Scan for the cell matching the given text and deliver its [x, y] coordinate at center. 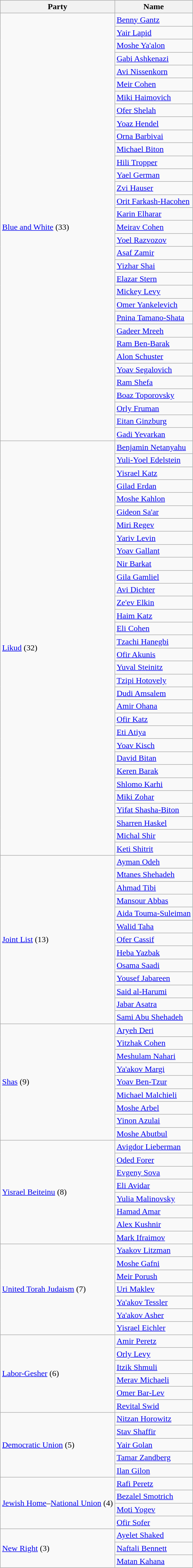
Alex Kushnir [153, 1225]
Ram Shefa [153, 383]
Gabi Ashkenazi [153, 59]
Joint List (13) [58, 939]
Gadi Yevarkan [153, 434]
Eli Avidar [153, 1185]
Yoav Gallant [153, 551]
New Right (3) [58, 1548]
Likud (32) [58, 648]
Gideon Sa'ar [153, 512]
Omer Bar-Lev [153, 1393]
Aida Touma-Suleiman [153, 914]
Orly Fruman [153, 408]
Rafi Peretz [153, 1484]
Pnina Tamano-Shata [153, 318]
Tzipi Hotovely [153, 680]
Yaakov Litzman [153, 1250]
Omer Yankelevich [153, 305]
Dudi Amsalem [153, 693]
Evgeny Sova [153, 1173]
Ofer Shelah [153, 110]
Walid Taha [153, 926]
Miri Regev [153, 525]
Ofer Cassif [153, 939]
Ayman Odeh [153, 862]
Oded Forer [153, 1160]
Eli Cohen [153, 629]
Hili Tropper [153, 162]
Bezalel Smotrich [153, 1497]
Ofir Katz [153, 719]
Gila Gamliel [153, 577]
Yair Golan [153, 1445]
Avi Dichter [153, 590]
Eti Atiya [153, 732]
Meshulam Nahari [153, 1056]
Moshe Arbel [153, 1108]
Ram Ben-Barak [153, 343]
Mickey Levy [153, 292]
Tamar Zandberg [153, 1458]
Matan Kahana [153, 1561]
Moshe Abutbul [153, 1134]
Orly Levy [153, 1354]
Osama Saadi [153, 965]
Name [153, 7]
Moshe Ya'alon [153, 46]
Gilad Erdan [153, 486]
Ofir Akunis [153, 654]
Yariv Levin [153, 538]
Asaf Zamir [153, 253]
Karin Elharar [153, 214]
Miki Haimovich [153, 97]
Meir Porush [153, 1276]
Ya'akov Tessler [153, 1302]
Haim Katz [153, 616]
Stav Shaffir [153, 1432]
Yair Lapid [153, 33]
Ze'ev Elkin [153, 603]
Yinon Azulai [153, 1121]
Yoav Ben-Tzur [153, 1082]
Aryeh Deri [153, 1030]
Ahmad Tibi [153, 888]
Yoav Kisch [153, 745]
Jewish Home–National Union (4) [58, 1503]
Said al-Harumi [153, 991]
Yael German [153, 175]
Yitzhak Cohen [153, 1043]
Avigdor Lieberman [153, 1147]
Jabar Asatra [153, 1004]
Benny Gantz [153, 20]
Itzik Shmuli [153, 1367]
Amir Peretz [153, 1341]
Yifat Shasha-Biton [153, 810]
Moshe Kahlon [153, 499]
Nir Barkat [153, 564]
Amir Ohana [153, 706]
Labor-Gesher (6) [58, 1373]
Party [58, 7]
Hamad Amar [153, 1212]
Yousef Jabareen [153, 978]
Blue and White (33) [58, 227]
Yisrael Beiteinu (8) [58, 1192]
Shlomo Karhi [153, 784]
Ilan Gilon [153, 1471]
Yuval Steinitz [153, 667]
Yizhar Shai [153, 266]
Moti Yogev [153, 1509]
Yisrael Eichler [153, 1328]
Yisrael Katz [153, 473]
Ofir Sofer [153, 1522]
Meir Cohen [153, 84]
Uri Maklev [153, 1289]
Yulia Malinovsky [153, 1198]
Boaz Toporovsky [153, 395]
Keren Barak [153, 771]
Nitzan Horowitz [153, 1419]
Democratic Union (5) [58, 1445]
Ya'akov Asher [153, 1315]
Miki Zohar [153, 797]
Meirav Cohen [153, 227]
Elazar Stern [153, 279]
Yoel Razvozov [153, 240]
Zvi Hauser [153, 188]
Moshe Gafni [153, 1263]
Michal Shir [153, 836]
Ayelet Shaked [153, 1535]
Michael Malchieli [153, 1095]
Orit Farkash-Hacohen [153, 201]
Michael Biton [153, 149]
Heba Yazbak [153, 952]
Tzachi Hanegbi [153, 642]
United Torah Judaism (7) [58, 1289]
Mansour Abbas [153, 901]
Revital Swid [153, 1406]
Sami Abu Shehadeh [153, 1017]
Avi Nissenkorn [153, 71]
Mtanes Shehadeh [153, 875]
Eitan Ginzburg [153, 421]
Ya'akov Margi [153, 1069]
Orna Barbivai [153, 136]
Yoaz Hendel [153, 123]
Gadeer Mreeh [153, 330]
Sharren Haskel [153, 823]
Mark Ifraimov [153, 1238]
Keti Shitrit [153, 849]
Yuli-Yoel Edelstein [153, 460]
Benjamin Netanyahu [153, 447]
Shas (9) [58, 1082]
Naftali Bennett [153, 1548]
Yoav Segalovich [153, 369]
Alon Schuster [153, 356]
David Bitan [153, 758]
Merav Michaeli [153, 1380]
